Scan for the cell matching the given text and deliver its (X, Y) coordinate at center. 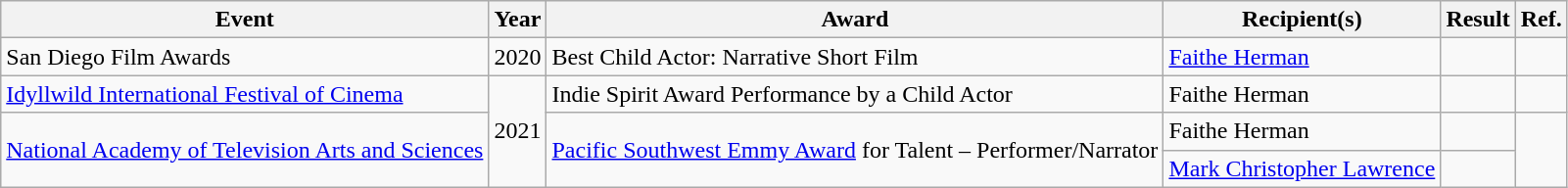
Pacific Southwest Emmy Award for Talent – Performer/Narrator (855, 150)
Year (517, 20)
Event (245, 20)
Mark Christopher Lawrence (1303, 168)
2020 (517, 57)
Ref. (1542, 20)
San Diego Film Awards (245, 57)
National Academy of Television Arts and Sciences (245, 150)
Recipient(s) (1303, 20)
2021 (517, 131)
Award (855, 20)
Idyllwild International Festival of Cinema (245, 94)
Indie Spirit Award Performance by a Child Actor (855, 94)
Result (1478, 20)
Best Child Actor: Narrative Short Film (855, 57)
